Provide the [x, y] coordinate of the cell's center where the given text is located.  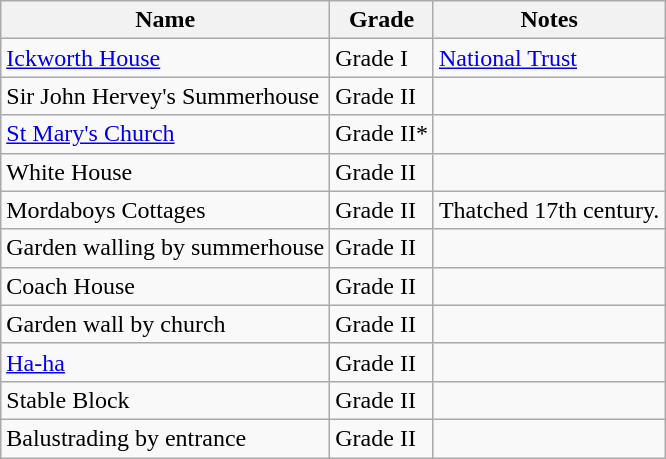
Grade [382, 20]
Sir John Hervey's Summerhouse [166, 96]
Garden wall by church [166, 324]
Balustrading by entrance [166, 438]
Thatched 17th century. [548, 210]
Stable Block [166, 400]
Ha-ha [166, 362]
Coach House [166, 286]
White House [166, 172]
St Mary's Church [166, 134]
Grade I [382, 58]
Ickworth House [166, 58]
Grade II* [382, 134]
Mordaboys Cottages [166, 210]
Garden walling by summerhouse [166, 248]
Name [166, 20]
Notes [548, 20]
National Trust [548, 58]
